Identify which cell holds the provided text, then report its (x, y) central coordinate. 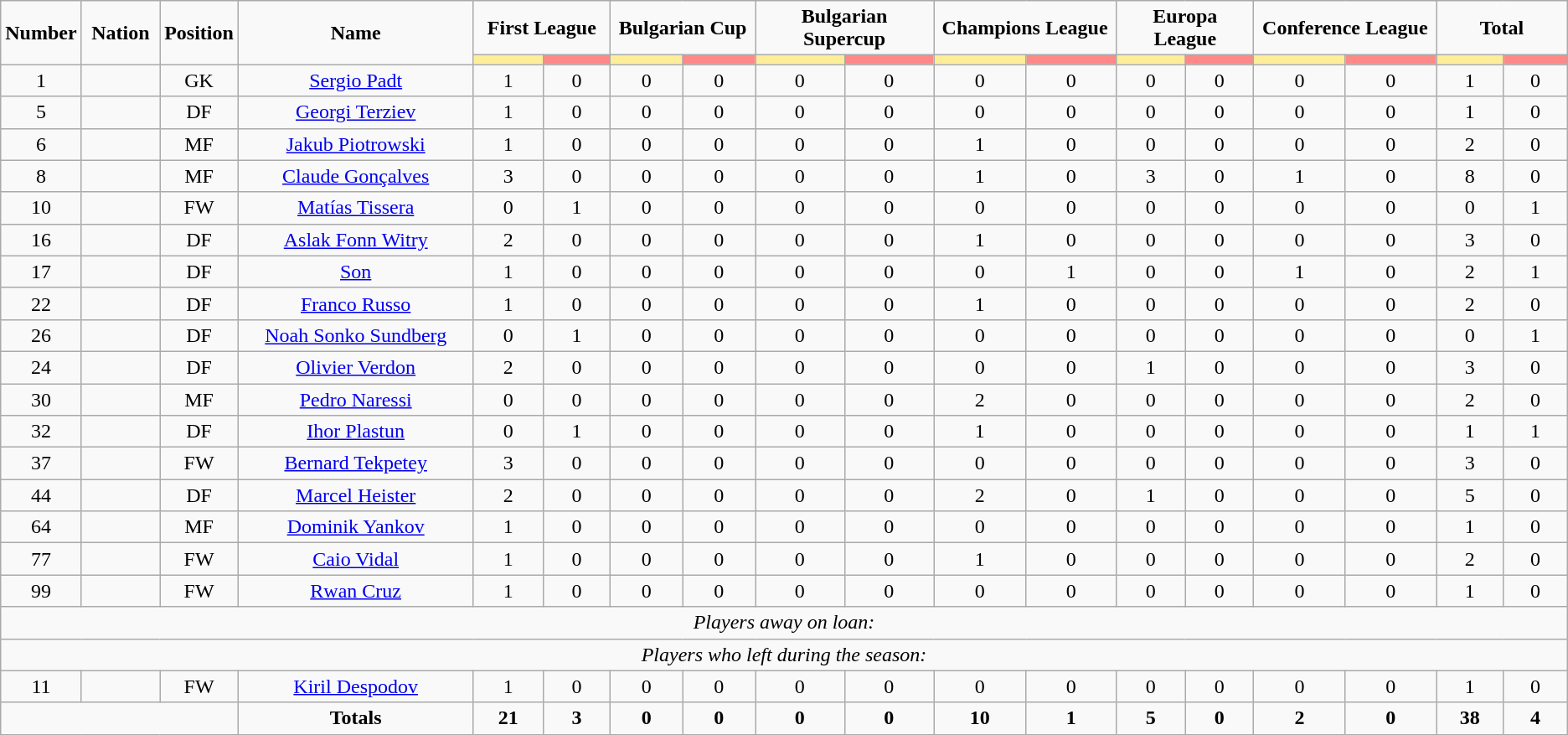
Olivier Verdon (355, 367)
Noah Sonko Sundberg (355, 335)
Rwan Cruz (355, 591)
Bulgarian Cup (683, 28)
11 (41, 686)
Totals (355, 718)
Kiril Despodov (355, 686)
Bernard Tekpetey (355, 463)
Sergio Padt (355, 80)
99 (41, 591)
Caio Vidal (355, 559)
Total (1502, 28)
Conference League (1345, 28)
Georgi Terziev (355, 112)
Marcel Heister (355, 495)
Claude Gonçalves (355, 176)
Ihor Plastun (355, 432)
GK (199, 80)
Dominik Yankov (355, 527)
30 (41, 400)
16 (41, 240)
4 (1535, 718)
Position (199, 33)
First League (542, 28)
Jakub Piotrowski (355, 144)
Nation (121, 33)
Name (355, 33)
Matías Tissera (355, 208)
64 (41, 527)
Pedro Naressi (355, 400)
37 (41, 463)
77 (41, 559)
Franco Russo (355, 303)
Son (355, 272)
Players who left during the season: (784, 655)
21 (508, 718)
22 (41, 303)
Number (41, 33)
26 (41, 335)
Champions League (1025, 28)
6 (41, 144)
Bulgarian Supercup (844, 28)
17 (41, 272)
32 (41, 432)
44 (41, 495)
Players away on loan: (784, 623)
24 (41, 367)
Aslak Fonn Witry (355, 240)
38 (1470, 718)
Europa League (1185, 28)
